Output the (x, y) coordinate of the center of the cell containing the given text.  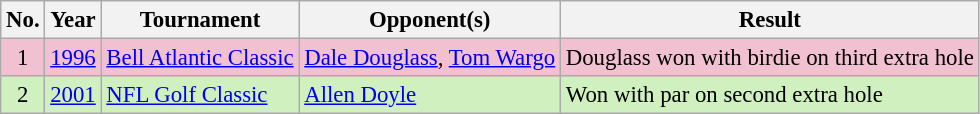
Bell Atlantic Classic (200, 58)
Won with par on second extra hole (770, 95)
2 (23, 95)
2001 (73, 95)
Year (73, 20)
Douglass won with birdie on third extra hole (770, 58)
NFL Golf Classic (200, 95)
Tournament (200, 20)
No. (23, 20)
Dale Douglass, Tom Wargo (430, 58)
Allen Doyle (430, 95)
Opponent(s) (430, 20)
Result (770, 20)
1996 (73, 58)
1 (23, 58)
